Provide the (X, Y) coordinate of the cell's center where the given text is located.  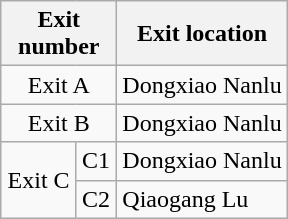
Exit number (59, 34)
Exit B (59, 123)
Qiaogang Lu (202, 199)
C1 (96, 161)
Exit location (202, 34)
C2 (96, 199)
Exit A (59, 85)
Exit C (39, 180)
